From the cell containing the given text, extract its center point as [X, Y] coordinate. 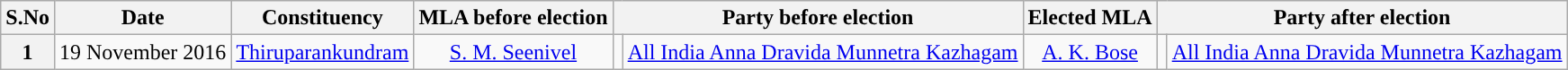
Elected MLA [1090, 18]
Party before election [818, 18]
19 November 2016 [142, 52]
Thiruparankundram [322, 52]
1 [28, 52]
MLA before election [513, 18]
Constituency [322, 18]
S.No [28, 18]
Date [142, 18]
A. K. Bose [1090, 52]
S. M. Seenivel [513, 52]
Party after election [1362, 18]
